Search for the cell housing the specified text and yield its (x, y) center coordinate. 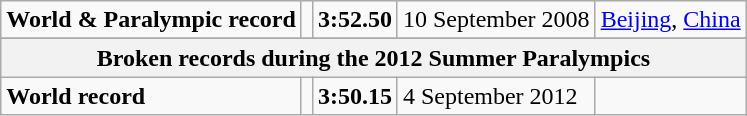
3:52.50 (354, 20)
10 September 2008 (496, 20)
Beijing, China (670, 20)
4 September 2012 (496, 96)
3:50.15 (354, 96)
World & Paralympic record (152, 20)
Broken records during the 2012 Summer Paralympics (374, 58)
World record (152, 96)
